Return the [x, y] coordinate for the center point of the cell that contains the specified text.  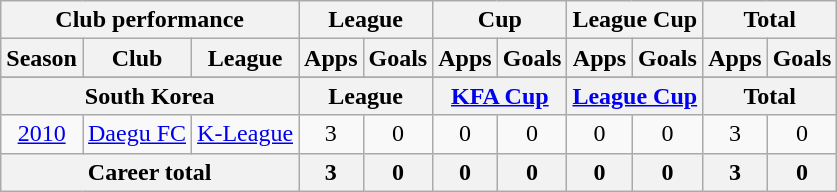
Season [42, 58]
2010 [42, 134]
Club performance [150, 20]
KFA Cup [500, 96]
South Korea [150, 96]
Career total [150, 172]
Club [136, 58]
Cup [500, 20]
Daegu FC [136, 134]
K-League [246, 134]
